Search for the cell housing the specified text and yield its (x, y) center coordinate. 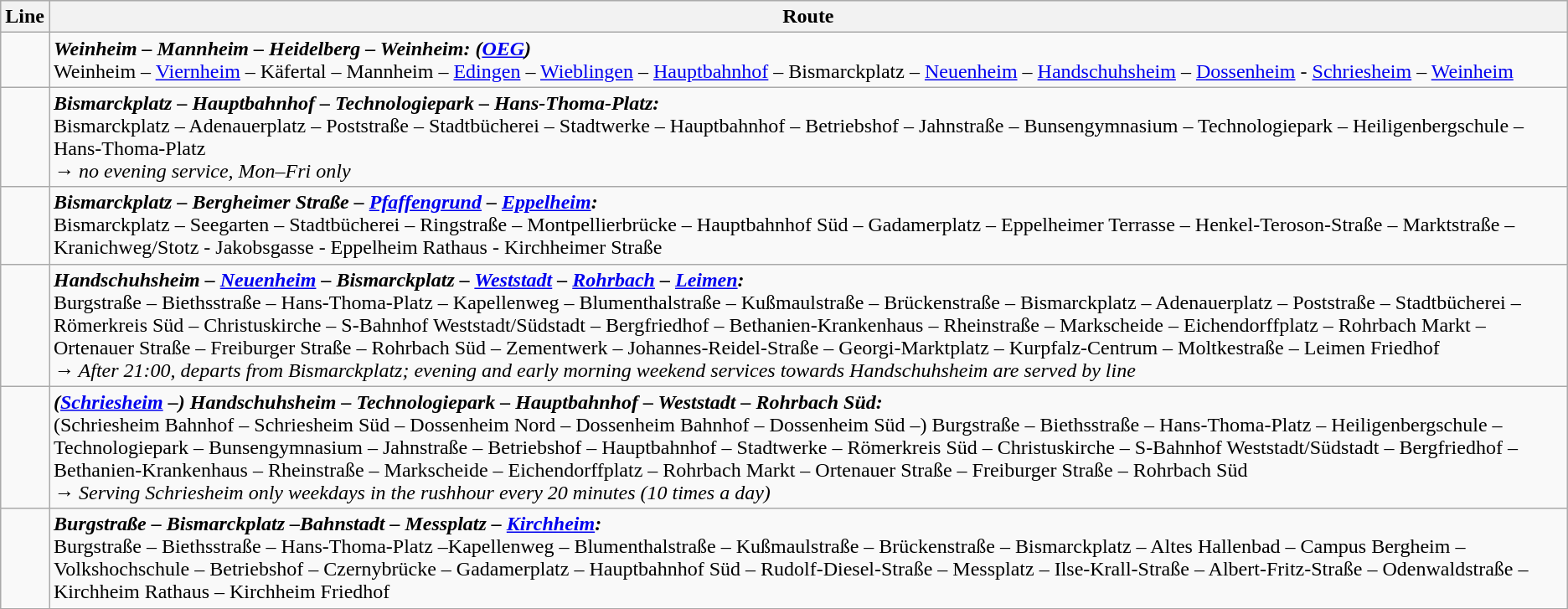
Route (807, 17)
Line (25, 17)
